Return (X, Y) of the center of cell containing provided text 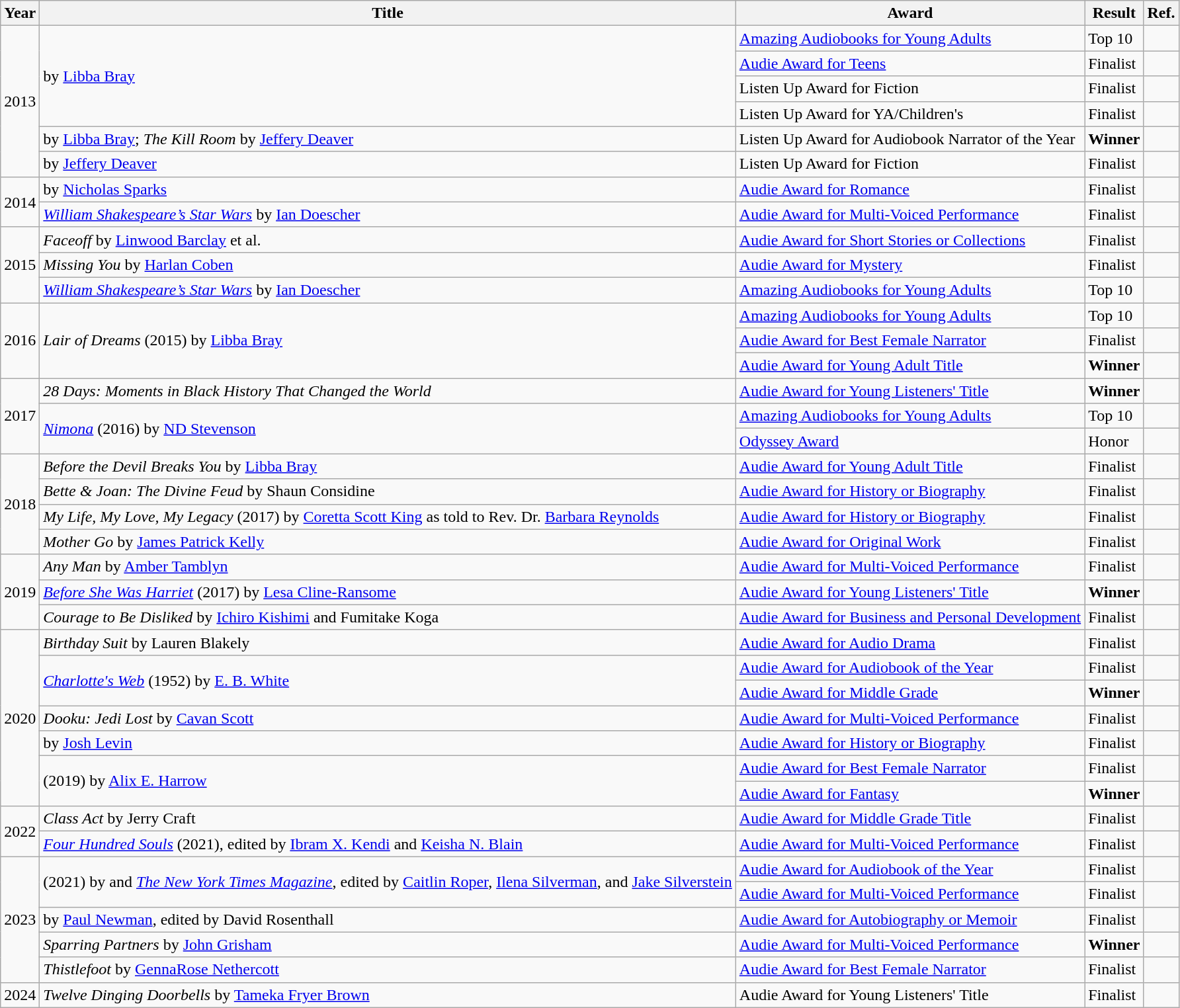
by Libba Bray (388, 76)
Nimona (2016) by ND Stevenson (388, 429)
(2019) by Alix E. Harrow (388, 781)
Audie Award for Romance (910, 189)
2019 (20, 592)
My Life, My Love, My Legacy (2017) by Coretta Scott King as told to Rev. Dr. Barbara Reynolds (388, 517)
2014 (20, 202)
2020 (20, 718)
2013 (20, 101)
(2021) by and The New York Times Magazine, edited by Caitlin Roper, Ilena Silverman, and Jake Silverstein (388, 882)
2016 (20, 341)
Award (910, 13)
Odyssey Award (910, 441)
by Paul Newman, edited by David Rosenthall (388, 919)
Thistlefoot by GennaRose Nethercott (388, 970)
Sparring Partners by John Grisham (388, 945)
Twelve Dinging Doorbells by Tameka Fryer Brown (388, 995)
Ref. (1161, 13)
2023 (20, 919)
by Jeffery Deaver (388, 164)
Mother Go by James Patrick Kelly (388, 542)
Audie Award for Teens (910, 63)
Title (388, 13)
Audie Award for Mystery (910, 265)
by Libba Bray; The Kill Room by Jeffery Deaver (388, 139)
Bette & Joan: The Divine Feud by Shaun Considine (388, 491)
Audie Award for Fantasy (910, 794)
Audie Award for Business and Personal Development (910, 617)
Faceoff by Linwood Barclay et al. (388, 239)
Audie Award for Short Stories or Collections (910, 239)
by Nicholas Sparks (388, 189)
Before the Devil Breaks You by Libba Bray (388, 466)
Audie Award for Original Work (910, 542)
Class Act by Jerry Craft (388, 819)
Dooku: Jedi Lost by Cavan Scott (388, 718)
Audie Award for Middle Grade (910, 693)
Birthday Suit by Lauren Blakely (388, 642)
2022 (20, 831)
Before She Was Harriet (2017) by Lesa Cline-Ransome (388, 592)
Lair of Dreams (2015) by Libba Bray (388, 341)
Any Man by Amber Tamblyn (388, 567)
Listen Up Award for Audiobook Narrator of the Year (910, 139)
2018 (20, 504)
Audie Award for Middle Grade Title (910, 819)
Audie Award for Audio Drama (910, 642)
Missing You by Harlan Coben (388, 265)
by Josh Levin (388, 743)
Courage to Be Disliked by Ichiro Kishimi and Fumitake Koga (388, 617)
Year (20, 13)
2024 (20, 995)
2015 (20, 265)
2017 (20, 416)
Result (1114, 13)
28 Days: Moments in Black History That Changed the World (388, 391)
Charlotte's Web (1952) by E. B. White (388, 680)
Four Hundred Souls (2021), edited by Ibram X. Kendi and Keisha N. Blain (388, 844)
Honor (1114, 441)
Audie Award for Autobiography or Memoir (910, 919)
Listen Up Award for YA/Children's (910, 114)
